Identify which cell holds the provided text, then report its (X, Y) central coordinate. 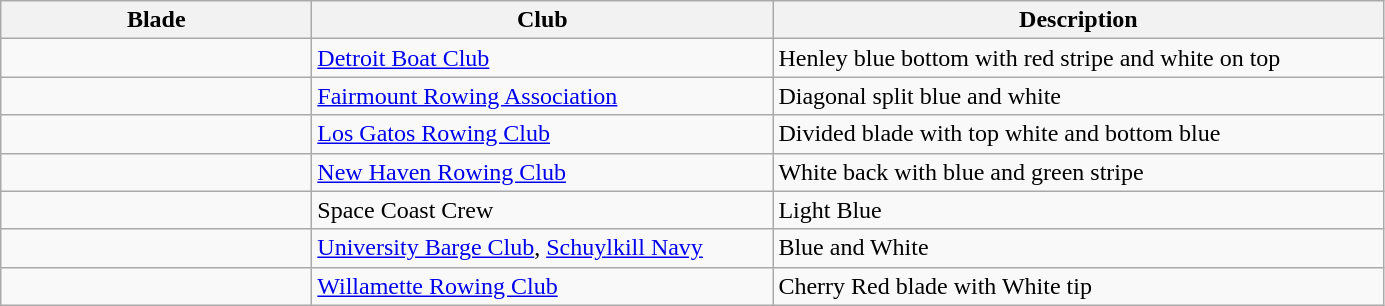
Willamette Rowing Club (542, 286)
Henley blue bottom with red stripe and white on top (1078, 58)
University Barge Club, Schuylkill Navy (542, 248)
Light Blue (1078, 210)
Cherry Red blade with White tip (1078, 286)
Blade (156, 20)
Fairmount Rowing Association (542, 96)
Divided blade with top white and bottom blue (1078, 134)
New Haven Rowing Club (542, 172)
Diagonal split blue and white (1078, 96)
Space Coast Crew (542, 210)
White back with blue and green stripe (1078, 172)
Los Gatos Rowing Club (542, 134)
Detroit Boat Club (542, 58)
Blue and White (1078, 248)
Club (542, 20)
Description (1078, 20)
